Pinpoint the cell where the given text exists, returning its (X, Y) midpoint coordinate. 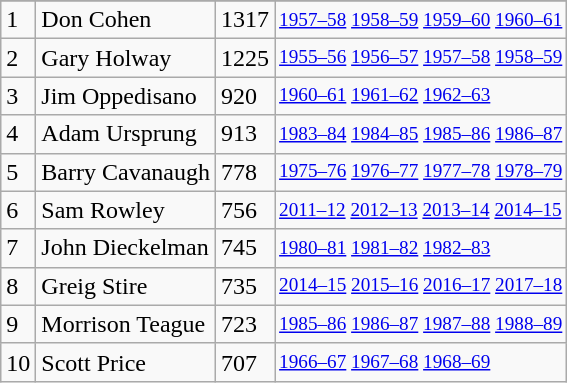
Scott Price (126, 362)
Morrison Teague (126, 324)
John Dieckelman (126, 248)
Don Cohen (126, 20)
Jim Oppedisano (126, 96)
1983–84 1984–85 1985–86 1986–87 (421, 134)
1960–61 1961–62 1962–63 (421, 96)
920 (244, 96)
2011–12 2012–13 2013–14 2014–15 (421, 210)
1 (18, 20)
Sam Rowley (126, 210)
3 (18, 96)
2014–15 2015–16 2016–17 2017–18 (421, 286)
9 (18, 324)
735 (244, 286)
Barry Cavanaugh (126, 172)
1966–67 1967–68 1968–69 (421, 362)
1225 (244, 58)
6 (18, 210)
4 (18, 134)
10 (18, 362)
756 (244, 210)
8 (18, 286)
1980–81 1981–82 1982–83 (421, 248)
723 (244, 324)
1957–58 1958–59 1959–60 1960–61 (421, 20)
1975–76 1976–77 1977–78 1978–79 (421, 172)
707 (244, 362)
Greig Stire (126, 286)
5 (18, 172)
745 (244, 248)
7 (18, 248)
1317 (244, 20)
2 (18, 58)
778 (244, 172)
1985–86 1986–87 1987–88 1988–89 (421, 324)
Gary Holway (126, 58)
913 (244, 134)
Adam Ursprung (126, 134)
1955–56 1956–57 1957–58 1958–59 (421, 58)
